Provide the (x, y) coordinate of the cell's center where the given text is located.  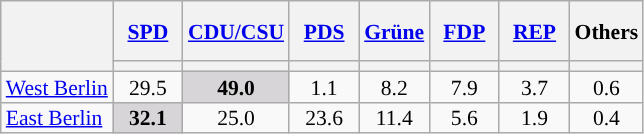
25.0 (236, 118)
1.9 (534, 118)
8.2 (394, 86)
23.6 (324, 118)
5.6 (464, 118)
7.9 (464, 86)
REP (534, 31)
SPD (148, 31)
FDP (464, 31)
CDU/CSU (236, 31)
East Berlin (57, 118)
29.5 (148, 86)
0.6 (607, 86)
32.1 (148, 118)
11.4 (394, 118)
0.4 (607, 118)
3.7 (534, 86)
PDS (324, 31)
49.0 (236, 86)
Grüne (394, 31)
Others (607, 31)
1.1 (324, 86)
West Berlin (57, 86)
